Determine the (X, Y) coordinate at the center of the cell enclosing the given text.  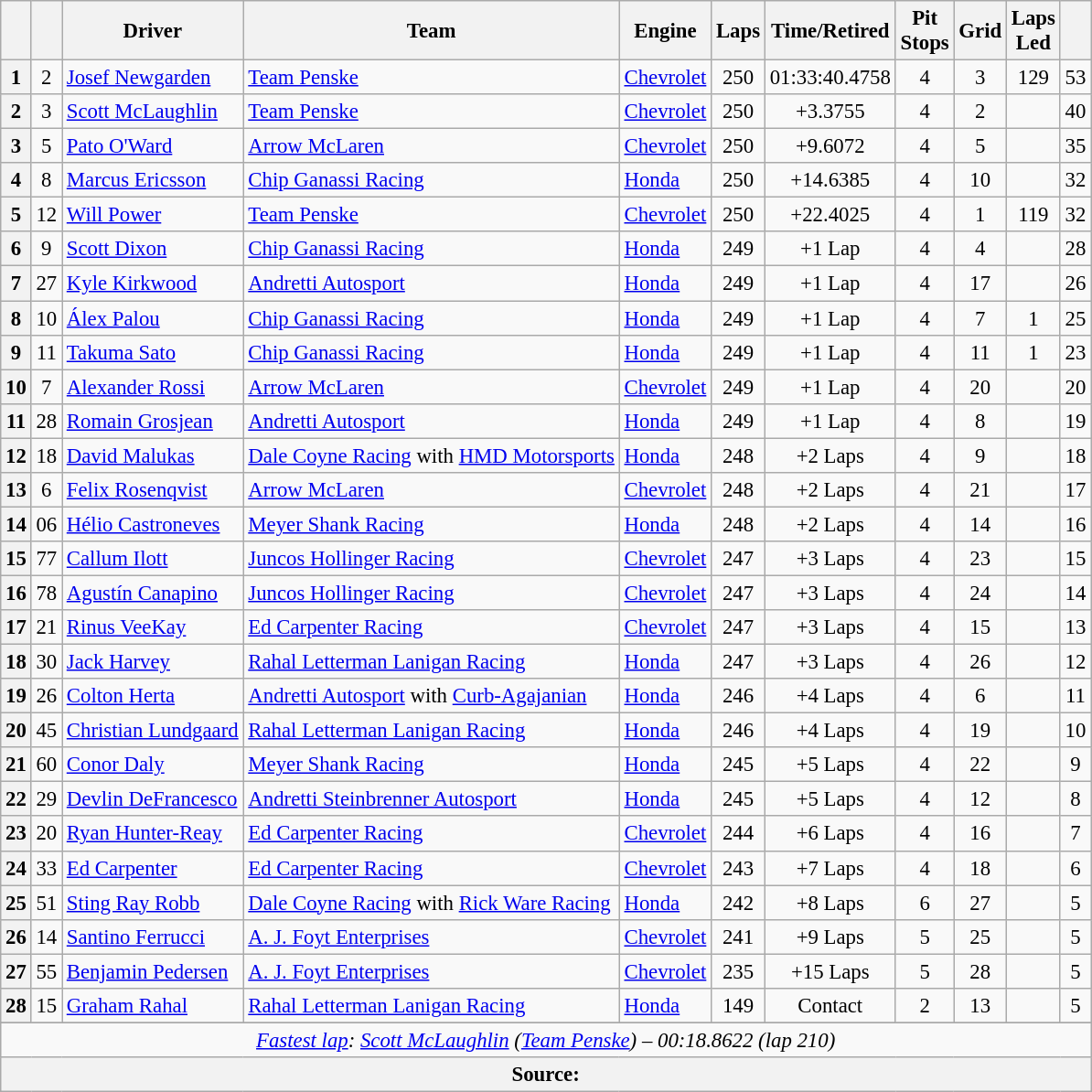
+8 Laps (830, 903)
Scott McLaughlin (154, 112)
35 (1076, 146)
Álex Palou (154, 318)
Dale Coyne Racing with Rick Ware Racing (432, 903)
Santino Ferrucci (154, 937)
Agustín Canapino (154, 593)
33 (46, 868)
51 (46, 903)
01:33:40.4758 (830, 78)
77 (46, 559)
Benjamin Pedersen (154, 971)
David Malukas (154, 455)
Marcus Ericsson (154, 180)
+22.4025 (830, 215)
06 (46, 524)
+6 Laps (830, 834)
+14.6385 (830, 180)
Fastest lap: Scott McLaughlin (Team Penske) – 00:18.8622 (lap 210) (546, 1040)
+7 Laps (830, 868)
149 (739, 1006)
+9 Laps (830, 937)
+15 Laps (830, 971)
Ed Carpenter (154, 868)
Josef Newgarden (154, 78)
PitStops (925, 31)
Takuma Sato (154, 352)
Kyle Kirkwood (154, 284)
242 (739, 903)
Sting Ray Robb (154, 903)
+3.3755 (830, 112)
Ryan Hunter-Reay (154, 834)
Jack Harvey (154, 662)
55 (46, 971)
+9.6072 (830, 146)
Time/Retired (830, 31)
Christian Lundgaard (154, 731)
Hélio Castroneves (154, 524)
Scott Dixon (154, 250)
Dale Coyne Racing with HMD Motorsports (432, 455)
Laps (739, 31)
Devlin DeFrancesco (154, 799)
Grid (980, 31)
Andretti Autosport with Curb-Agajanian (432, 696)
45 (46, 731)
Conor Daly (154, 765)
244 (739, 834)
243 (739, 868)
Will Power (154, 215)
60 (46, 765)
Team (432, 31)
Rinus VeeKay (154, 627)
Felix Rosenqvist (154, 490)
119 (1033, 215)
241 (739, 937)
LapsLed (1033, 31)
235 (739, 971)
Colton Herta (154, 696)
53 (1076, 78)
40 (1076, 112)
Andretti Steinbrenner Autosport (432, 799)
78 (46, 593)
Driver (154, 31)
129 (1033, 78)
29 (46, 799)
Contact (830, 1006)
Romain Grosjean (154, 421)
30 (46, 662)
Engine (665, 31)
Pato O'Ward (154, 146)
Alexander Rossi (154, 387)
Graham Rahal (154, 1006)
Callum Ilott (154, 559)
Source: (546, 1075)
